Determine the (x, y) coordinate at the center of the cell enclosing the given text.  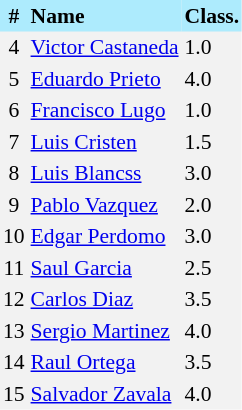
Francisco Lugo (105, 110)
12 (14, 300)
7 (14, 142)
11 (14, 268)
Luis Blancss (105, 174)
6 (14, 110)
Carlos Diaz (105, 300)
Pablo Vazquez (105, 205)
Saul Garcia (105, 268)
Salvador Zavala (105, 394)
8 (14, 174)
Name (105, 16)
Edgar Perdomo (105, 236)
# (14, 16)
13 (14, 331)
15 (14, 394)
Raul Ortega (105, 362)
Eduardo Prieto (105, 79)
9 (14, 205)
Luis Cristen (105, 142)
4 (14, 48)
10 (14, 236)
Sergio Martinez (105, 331)
5 (14, 79)
Victor Castaneda (105, 48)
14 (14, 362)
